Return [x, y] of the center of cell containing provided text 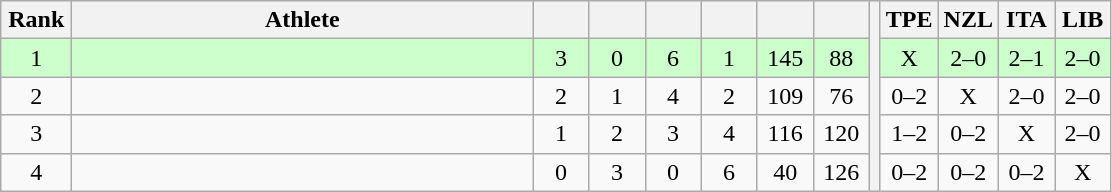
120 [841, 134]
TPE [909, 20]
LIB [1083, 20]
Athlete [302, 20]
2–1 [1026, 58]
1–2 [909, 134]
40 [785, 172]
145 [785, 58]
ITA [1026, 20]
126 [841, 172]
109 [785, 96]
88 [841, 58]
116 [785, 134]
76 [841, 96]
NZL [968, 20]
Rank [36, 20]
